Find where the given text appears and provide that cell's center as (X, Y) coordinate. 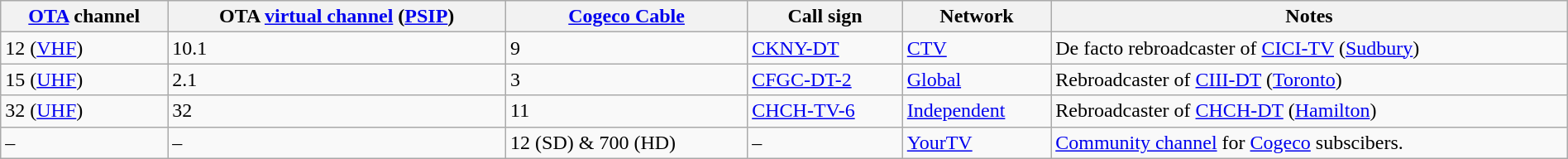
CHCH-TV-6 (825, 111)
Rebroadcaster of CIII-DT (Toronto) (1310, 79)
CTV (976, 48)
CKNY-DT (825, 48)
Community channel for Cogeco subscibers. (1310, 142)
CFGC-DT-2 (825, 79)
Rebroadcaster of CHCH-DT (Hamilton) (1310, 111)
2.1 (337, 79)
9 (627, 48)
32 (UHF) (84, 111)
Cogeco Cable (627, 17)
Notes (1310, 17)
12 (SD) & 700 (HD) (627, 142)
OTA virtual channel (PSIP) (337, 17)
Network (976, 17)
Global (976, 79)
YourTV (976, 142)
11 (627, 111)
12 (VHF) (84, 48)
10.1 (337, 48)
3 (627, 79)
Call sign (825, 17)
OTA channel (84, 17)
15 (UHF) (84, 79)
De facto rebroadcaster of CICI-TV (Sudbury) (1310, 48)
32 (337, 111)
Independent (976, 111)
